Output the (x, y) coordinate of the center of the cell containing the given text.  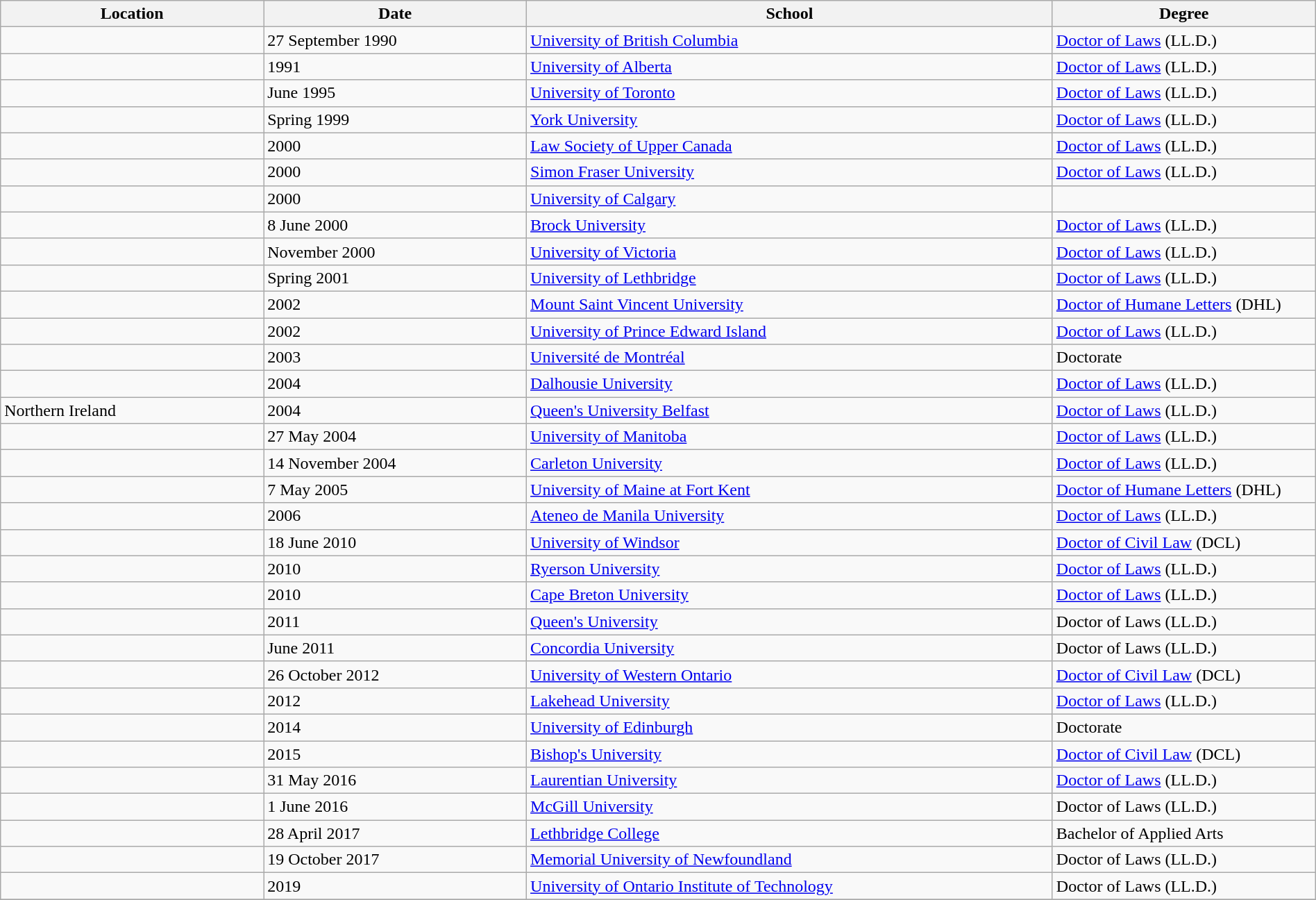
27 May 2004 (396, 437)
Queen's University Belfast (790, 410)
McGill University (790, 807)
2019 (396, 886)
Queen's University (790, 622)
Dalhousie University (790, 384)
University of Toronto (790, 93)
2012 (396, 701)
Law Society of Upper Canada (790, 146)
Brock University (790, 225)
Spring 1999 (396, 119)
York University (790, 119)
1 June 2016 (396, 807)
University of Prince Edward Island (790, 331)
University of Alberta (790, 67)
Ateneo de Manila University (790, 516)
Spring 2001 (396, 278)
June 1995 (396, 93)
26 October 2012 (396, 674)
Lethbridge College (790, 833)
31 May 2016 (396, 781)
Carleton University (790, 463)
June 2011 (396, 648)
University of Victoria (790, 251)
Cape Breton University (790, 595)
1991 (396, 67)
Memorial University of Newfoundland (790, 860)
28 April 2017 (396, 833)
Degree (1184, 14)
8 June 2000 (396, 225)
November 2000 (396, 251)
2003 (396, 358)
Ryerson University (790, 569)
Concordia University (790, 648)
7 May 2005 (396, 490)
2011 (396, 622)
University of Windsor (790, 542)
University of Ontario Institute of Technology (790, 886)
Lakehead University (790, 701)
Laurentian University (790, 781)
2014 (396, 727)
University of British Columbia (790, 40)
Mount Saint Vincent University (790, 304)
2006 (396, 516)
18 June 2010 (396, 542)
Simon Fraser University (790, 172)
Bachelor of Applied Arts (1184, 833)
University of Edinburgh (790, 727)
19 October 2017 (396, 860)
University of Calgary (790, 199)
Bishop's University (790, 753)
Northern Ireland (132, 410)
University of Lethbridge (790, 278)
2015 (396, 753)
14 November 2004 (396, 463)
University of Manitoba (790, 437)
University of Maine at Fort Kent (790, 490)
Date (396, 14)
University of Western Ontario (790, 674)
School (790, 14)
Université de Montréal (790, 358)
27 September 1990 (396, 40)
Location (132, 14)
